Capture the cell that displays the provided text and extract its (X, Y) central coordinate. 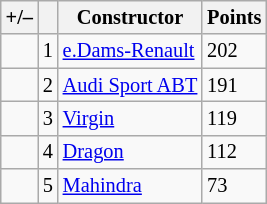
Virgin (130, 118)
Mahindra (130, 186)
Audi Sport ABT (130, 85)
191 (234, 85)
5 (48, 186)
2 (48, 85)
73 (234, 186)
Constructor (130, 17)
4 (48, 152)
1 (48, 51)
3 (48, 118)
119 (234, 118)
Dragon (130, 152)
202 (234, 51)
112 (234, 152)
e.Dams-Renault (130, 51)
+/– (20, 17)
Points (234, 17)
